Determine the (x, y) coordinate at the center of the cell enclosing the given text.  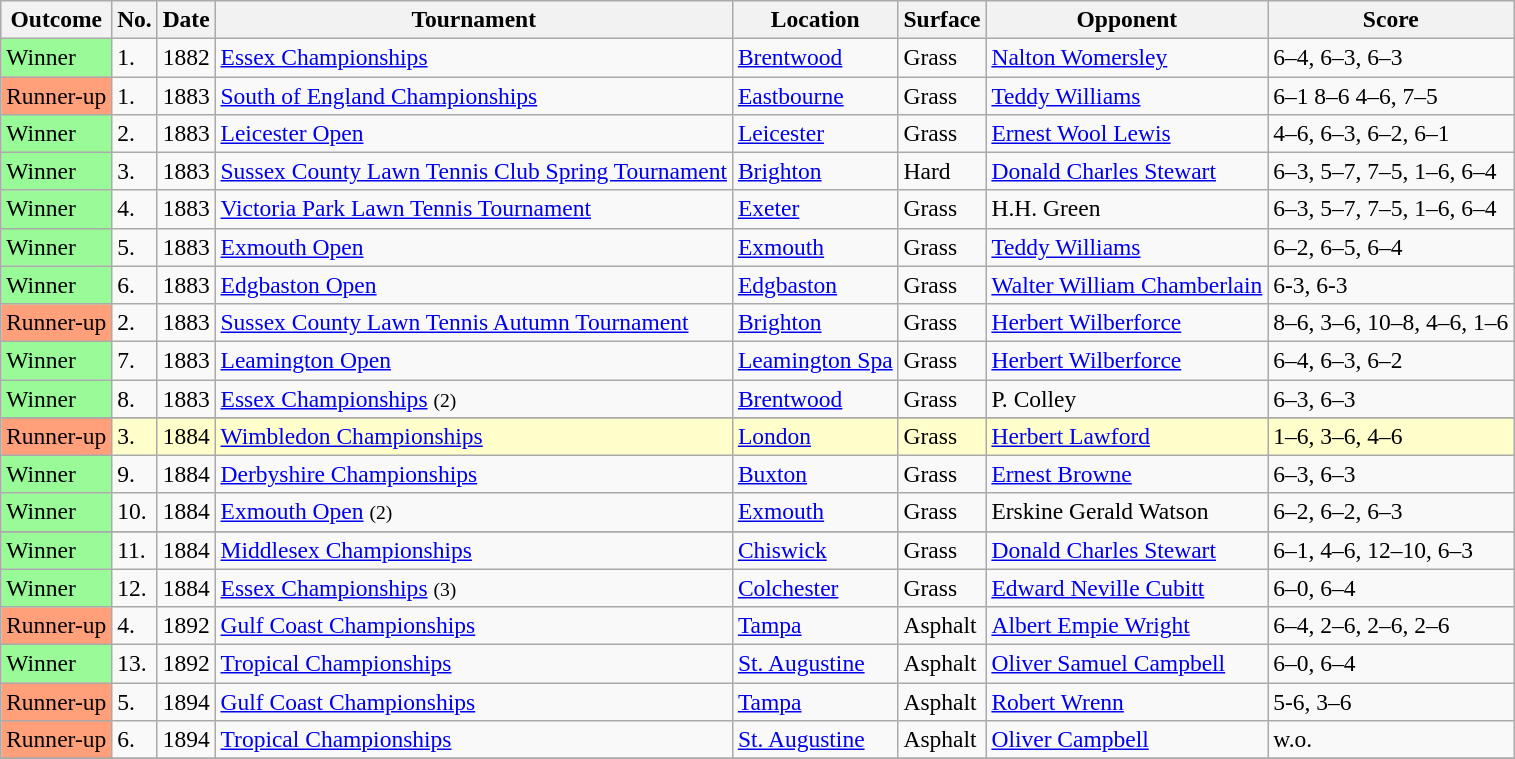
Essex Championships (474, 57)
Outcome (56, 19)
Leicester Open (474, 133)
Leamington Open (474, 360)
Exmouth Open (2) (474, 512)
Colchester (815, 588)
6–1 8–6 4–6, 7–5 (1391, 95)
8. (134, 398)
Sussex County Lawn Tennis Autumn Tournament (474, 322)
Robert Wrenn (1127, 701)
6–2, 6–5, 6–4 (1391, 247)
11. (134, 550)
Sussex County Lawn Tennis Club Spring Tournament (474, 171)
Oliver Samuel Campbell (1127, 663)
Victoria Park Lawn Tennis Tournament (474, 209)
Ernest Wool Lewis (1127, 133)
Herbert Lawford (1127, 436)
Leicester (815, 133)
13. (134, 663)
Surface (942, 19)
6–1, 4–6, 12–10, 6–3 (1391, 550)
8–6, 3–6, 10–8, 4–6, 1–6 (1391, 322)
Oliver Campbell (1127, 739)
Hard (942, 171)
6–4, 2–6, 2–6, 2–6 (1391, 625)
Opponent (1127, 19)
7. (134, 360)
12. (134, 588)
No. (134, 19)
Exeter (815, 209)
Eastbourne (815, 95)
Edgbaston (815, 285)
Ernest Browne (1127, 474)
Exmouth Open (474, 247)
Score (1391, 19)
Location (815, 19)
6–2, 6–2, 6–3 (1391, 512)
6–4, 6–3, 6–3 (1391, 57)
Wimbledon Championships (474, 436)
Date (186, 19)
4–6, 6–3, 6–2, 6–1 (1391, 133)
Essex Championships (3) (474, 588)
South of England Championships (474, 95)
9. (134, 474)
P. Colley (1127, 398)
Edgbaston Open (474, 285)
Essex Championships (2) (474, 398)
Buxton (815, 474)
Erskine Gerald Watson (1127, 512)
1882 (186, 57)
Derbyshire Championships (474, 474)
Albert Empie Wright (1127, 625)
London (815, 436)
6–4, 6–3, 6–2 (1391, 360)
Walter William Chamberlain (1127, 285)
Tournament (474, 19)
5-6, 3–6 (1391, 701)
Edward Neville Cubitt (1127, 588)
6-3, 6-3 (1391, 285)
Chiswick (815, 550)
Leamington Spa (815, 360)
Nalton Womersley (1127, 57)
H.H. Green (1127, 209)
w.o. (1391, 739)
1–6, 3–6, 4–6 (1391, 436)
10. (134, 512)
Middlesex Championships (474, 550)
